Provide the (X, Y) coordinate of the cell's center where the given text is located.  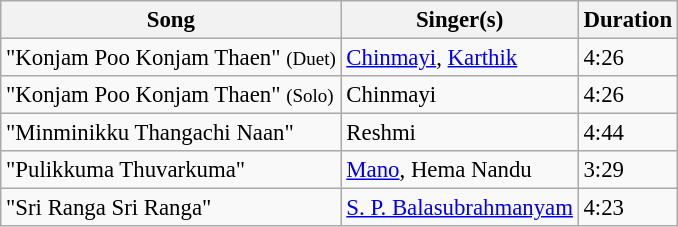
"Sri Ranga Sri Ranga" (171, 208)
"Konjam Poo Konjam Thaen" (Solo) (171, 95)
Chinmayi (460, 95)
Singer(s) (460, 20)
"Konjam Poo Konjam Thaen" (Duet) (171, 58)
3:29 (628, 170)
4:44 (628, 133)
Duration (628, 20)
Mano, Hema Nandu (460, 170)
Chinmayi, Karthik (460, 58)
"Pulikkuma Thuvarkuma" (171, 170)
Song (171, 20)
S. P. Balasubrahmanyam (460, 208)
"Minminikku Thangachi Naan" (171, 133)
4:23 (628, 208)
Reshmi (460, 133)
